Extract the (x, y) coordinate from the center of the cell holding the provided text.  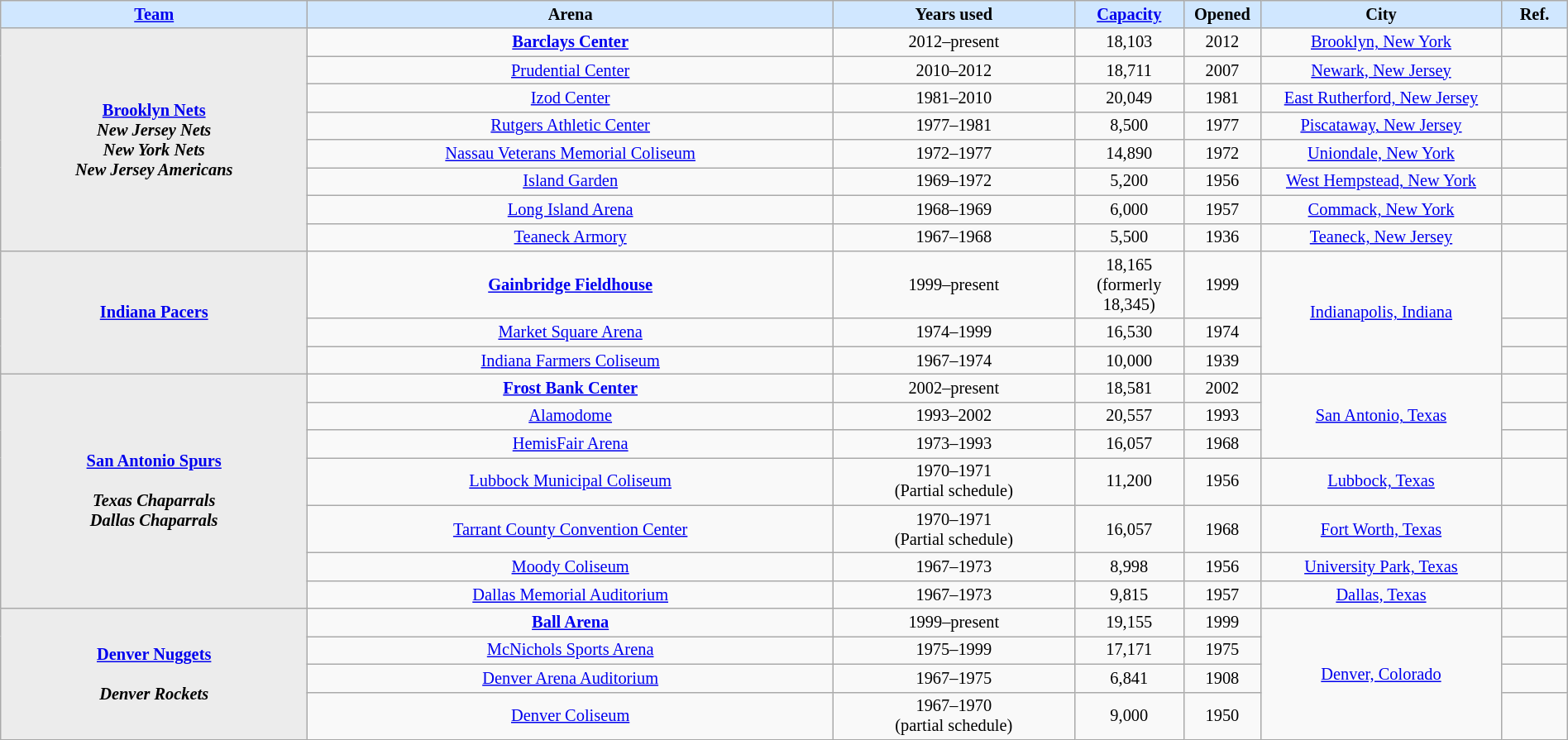
6,000 (1129, 209)
18,103 (1129, 42)
2007 (1222, 70)
HemisFair Arena (571, 444)
Opened (1222, 14)
Long Island Arena (571, 209)
Denver Coliseum (571, 716)
1993–2002 (954, 416)
2002–present (954, 388)
1908 (1222, 678)
1950 (1222, 716)
Ref. (1535, 14)
2012–present (954, 42)
1981 (1222, 98)
Commack, New York (1381, 209)
Rutgers Athletic Center (571, 126)
1972 (1222, 154)
1973–1993 (954, 444)
Arena (571, 14)
1967–1975 (954, 678)
5,200 (1129, 181)
Indianapolis, Indiana (1381, 313)
Denver NuggetsDenver Rockets (154, 675)
Gainbridge Fieldhouse (571, 284)
8,500 (1129, 126)
1967–1970(partial schedule) (954, 716)
Moody Coliseum (571, 566)
Brooklyn, New York (1381, 42)
Lubbock, Texas (1381, 481)
9,000 (1129, 716)
10,000 (1129, 360)
14,890 (1129, 154)
1967–1968 (954, 237)
2012 (1222, 42)
Tarrant County Convention Center (571, 529)
19,155 (1129, 623)
Teaneck Armory (571, 237)
1972–1977 (954, 154)
Izod Center (571, 98)
University Park, Texas (1381, 566)
1967–1974 (954, 360)
1936 (1222, 237)
Barclays Center (571, 42)
Market Square Arena (571, 332)
6,841 (1129, 678)
Team (154, 14)
8,998 (1129, 566)
Ball Arena (571, 623)
Teaneck, New Jersey (1381, 237)
Years used (954, 14)
Indiana Farmers Coliseum (571, 360)
20,557 (1129, 416)
1939 (1222, 360)
18,711 (1129, 70)
Denver, Colorado (1381, 675)
Piscataway, New Jersey (1381, 126)
Island Garden (571, 181)
Dallas Memorial Auditorium (571, 594)
1974 (1222, 332)
Newark, New Jersey (1381, 70)
20,049 (1129, 98)
Prudential Center (571, 70)
1969–1972 (954, 181)
West Hempstead, New York (1381, 181)
1975–1999 (954, 650)
Brooklyn NetsNew Jersey NetsNew York NetsNew Jersey Americans (154, 139)
McNichols Sports Arena (571, 650)
11,200 (1129, 481)
San Antonio SpursTexas Chaparrals Dallas Chaparrals (154, 491)
1981–2010 (954, 98)
Capacity (1129, 14)
Indiana Pacers (154, 313)
9,815 (1129, 594)
1974–1999 (954, 332)
18,581 (1129, 388)
Denver Arena Auditorium (571, 678)
Alamodome (571, 416)
2002 (1222, 388)
16,530 (1129, 332)
1993 (1222, 416)
San Antonio, Texas (1381, 415)
1977–1981 (954, 126)
1968–1969 (954, 209)
Lubbock Municipal Coliseum (571, 481)
2010–2012 (954, 70)
Uniondale, New York (1381, 154)
East Rutherford, New Jersey (1381, 98)
Fort Worth, Texas (1381, 529)
1977 (1222, 126)
18,165 (formerly 18,345) (1129, 284)
Nassau Veterans Memorial Coliseum (571, 154)
5,500 (1129, 237)
1975 (1222, 650)
City (1381, 14)
Dallas, Texas (1381, 594)
17,171 (1129, 650)
Frost Bank Center (571, 388)
